Extract the (X, Y) coordinate from the center of the cell holding the provided text.  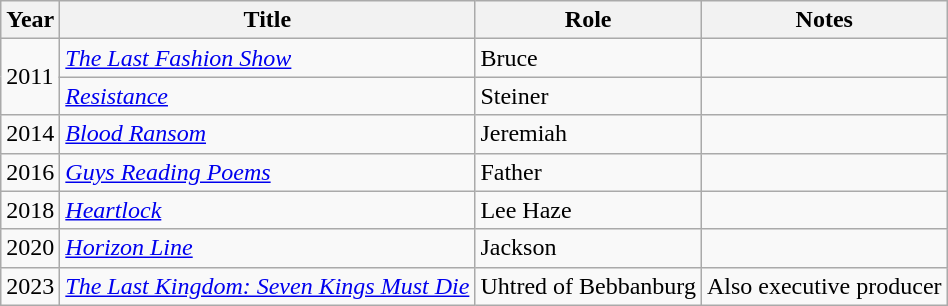
Jeremiah (588, 134)
Role (588, 20)
Uhtred of Bebbanburg (588, 286)
2014 (30, 134)
Resistance (268, 96)
Lee Haze (588, 210)
The Last Kingdom: Seven Kings Must Die (268, 286)
Also executive producer (824, 286)
Father (588, 172)
2016 (30, 172)
Jackson (588, 248)
Bruce (588, 58)
Steiner (588, 96)
2023 (30, 286)
2018 (30, 210)
Title (268, 20)
2011 (30, 77)
2020 (30, 248)
Year (30, 20)
Blood Ransom (268, 134)
Notes (824, 20)
The Last Fashion Show (268, 58)
Guys Reading Poems (268, 172)
Horizon Line (268, 248)
Heartlock (268, 210)
